Determine the (x, y) coordinate at the center of the cell enclosing the given text.  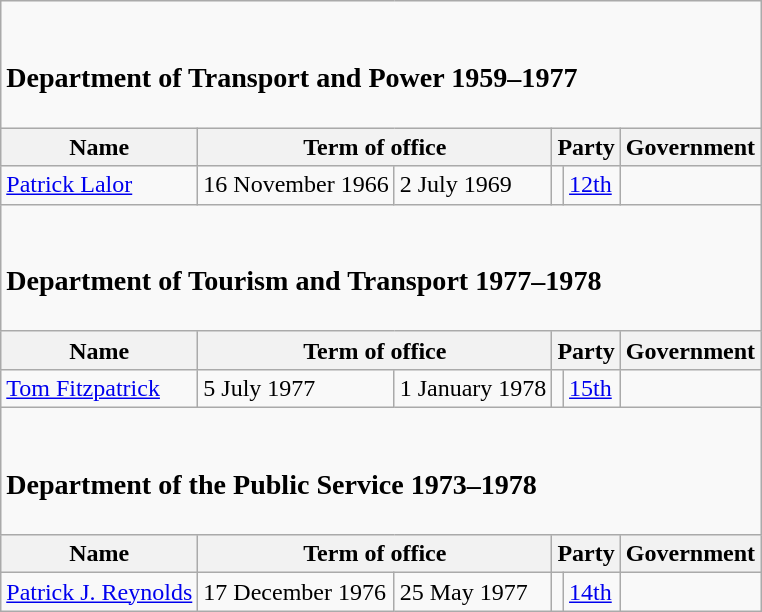
5 July 1977 (296, 388)
15th (592, 388)
17 December 1976 (296, 592)
14th (592, 592)
Department of the Public Service 1973–1978 (381, 470)
Department of Tourism and Transport 1977–1978 (381, 268)
Department of Transport and Power 1959–1977 (381, 64)
Tom Fitzpatrick (100, 388)
2 July 1969 (473, 185)
Patrick J. Reynolds (100, 592)
Patrick Lalor (100, 185)
25 May 1977 (473, 592)
16 November 1966 (296, 185)
1 January 1978 (473, 388)
12th (592, 185)
